Scan for the cell matching the given text and deliver its (x, y) coordinate at center. 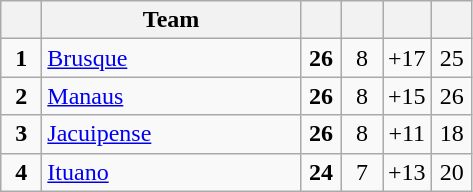
1 (22, 58)
+15 (406, 96)
20 (452, 172)
3 (22, 134)
Ituano (172, 172)
+13 (406, 172)
Brusque (172, 58)
+11 (406, 134)
25 (452, 58)
Jacuipense (172, 134)
+17 (406, 58)
2 (22, 96)
Team (172, 20)
18 (452, 134)
4 (22, 172)
7 (362, 172)
Manaus (172, 96)
24 (320, 172)
